Determine the (x, y) coordinate at the center of the cell enclosing the given text.  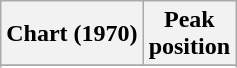
Chart (1970) (72, 34)
Peak position (189, 34)
